Output the [x, y] coordinate of the center of the cell containing the given text.  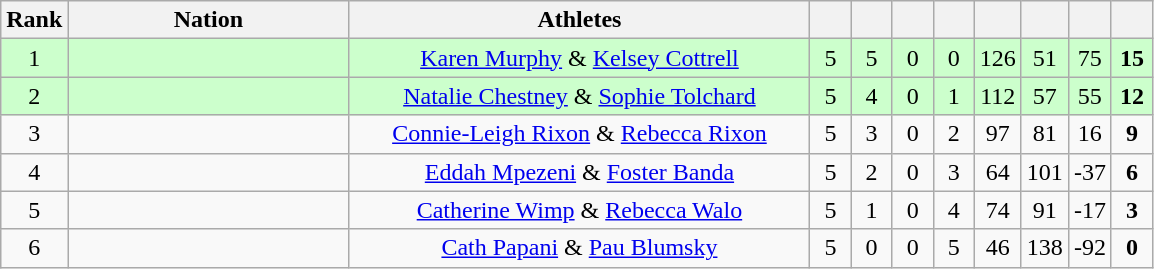
-37 [1090, 172]
Eddah Mpezeni & Foster Banda [580, 172]
Natalie Chestney & Sophie Tolchard [580, 96]
Cath Papani & Pau Blumsky [580, 248]
126 [998, 58]
57 [1044, 96]
97 [998, 134]
Athletes [580, 20]
-92 [1090, 248]
46 [998, 248]
9 [1132, 134]
75 [1090, 58]
Rank [34, 20]
15 [1132, 58]
12 [1132, 96]
91 [1044, 210]
81 [1044, 134]
55 [1090, 96]
Connie-Leigh Rixon & Rebecca Rixon [580, 134]
138 [1044, 248]
101 [1044, 172]
112 [998, 96]
Nation [208, 20]
-17 [1090, 210]
16 [1090, 134]
74 [998, 210]
Karen Murphy & Kelsey Cottrell [580, 58]
51 [1044, 58]
Catherine Wimp & Rebecca Walo [580, 210]
64 [998, 172]
